Pinpoint the cell where the given text exists, returning its (X, Y) midpoint coordinate. 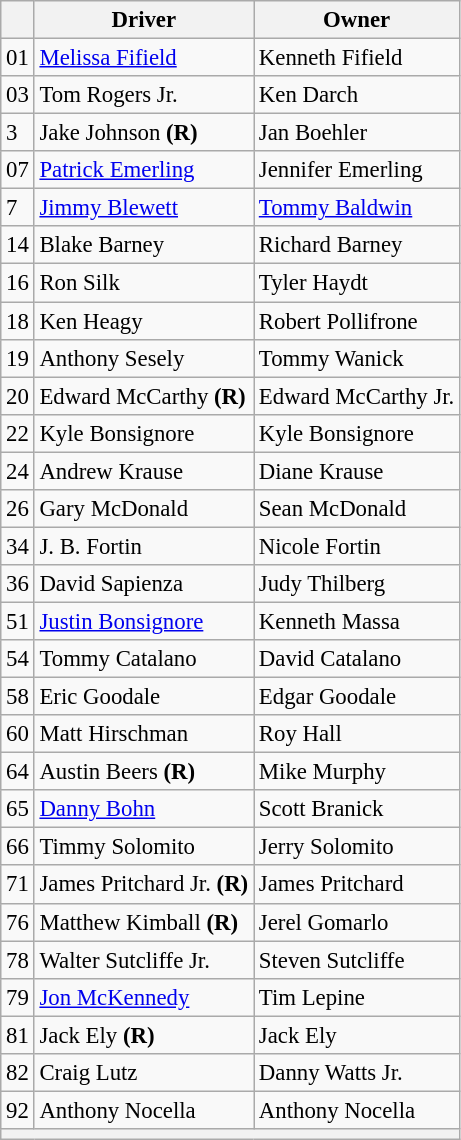
18 (18, 321)
Austin Beers (R) (144, 772)
Blake Barney (144, 245)
76 (18, 922)
Jimmy Blewett (144, 208)
65 (18, 809)
Owner (357, 20)
Robert Pollifrone (357, 321)
Jan Boehler (357, 133)
Justin Bonsignore (144, 621)
16 (18, 283)
Danny Watts Jr. (357, 1073)
Jack Ely (R) (144, 1035)
22 (18, 433)
71 (18, 885)
3 (18, 133)
James Pritchard Jr. (R) (144, 885)
Steven Sutcliffe (357, 960)
24 (18, 471)
Matthew Kimball (R) (144, 922)
07 (18, 170)
Tommy Baldwin (357, 208)
Anthony Sesely (144, 358)
Tommy Catalano (144, 659)
Edgar Goodale (357, 697)
Ron Silk (144, 283)
Walter Sutcliffe Jr. (144, 960)
Driver (144, 20)
Melissa Fifield (144, 58)
Nicole Fortin (357, 546)
Jerry Solomito (357, 847)
36 (18, 584)
Tommy Wanick (357, 358)
Tom Rogers Jr. (144, 95)
Kenneth Massa (357, 621)
Eric Goodale (144, 697)
7 (18, 208)
20 (18, 396)
82 (18, 1073)
Jack Ely (357, 1035)
Roy Hall (357, 734)
26 (18, 509)
34 (18, 546)
Andrew Krause (144, 471)
78 (18, 960)
Tyler Haydt (357, 283)
92 (18, 1110)
Jake Johnson (R) (144, 133)
Richard Barney (357, 245)
Kenneth Fifield (357, 58)
03 (18, 95)
Diane Krause (357, 471)
Sean McDonald (357, 509)
Edward McCarthy (R) (144, 396)
David Sapienza (144, 584)
81 (18, 1035)
Danny Bohn (144, 809)
79 (18, 997)
Gary McDonald (144, 509)
Edward McCarthy Jr. (357, 396)
Ken Darch (357, 95)
Patrick Emerling (144, 170)
19 (18, 358)
Mike Murphy (357, 772)
51 (18, 621)
Ken Heagy (144, 321)
Scott Branick (357, 809)
Tim Lepine (357, 997)
James Pritchard (357, 885)
Timmy Solomito (144, 847)
66 (18, 847)
J. B. Fortin (144, 546)
Jerel Gomarlo (357, 922)
David Catalano (357, 659)
Jon McKennedy (144, 997)
Matt Hirschman (144, 734)
14 (18, 245)
Jennifer Emerling (357, 170)
58 (18, 697)
01 (18, 58)
54 (18, 659)
64 (18, 772)
60 (18, 734)
Judy Thilberg (357, 584)
Craig Lutz (144, 1073)
